Identify which cell holds the provided text, then report its (X, Y) central coordinate. 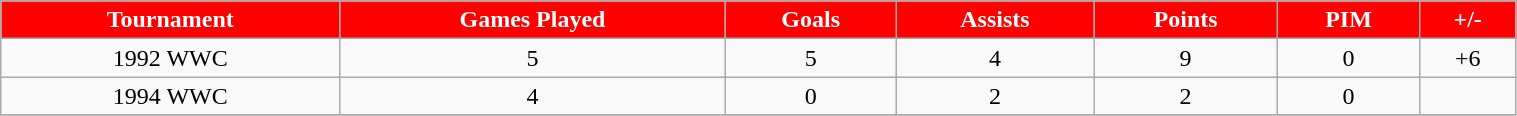
Assists (994, 20)
1992 WWC (170, 58)
+6 (1468, 58)
Points (1186, 20)
1994 WWC (170, 96)
Tournament (170, 20)
+/- (1468, 20)
Goals (810, 20)
Games Played (532, 20)
PIM (1349, 20)
9 (1186, 58)
